From the cell containing the given text, extract its center point as (X, Y) coordinate. 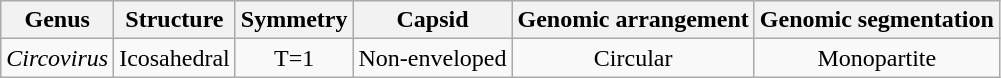
T=1 (294, 58)
Genomic arrangement (633, 20)
Capsid (432, 20)
Circovirus (58, 58)
Icosahedral (175, 58)
Monopartite (876, 58)
Structure (175, 20)
Genomic segmentation (876, 20)
Circular (633, 58)
Non-enveloped (432, 58)
Genus (58, 20)
Symmetry (294, 20)
